Provide the [x, y] coordinate of the cell's center where the given text is located.  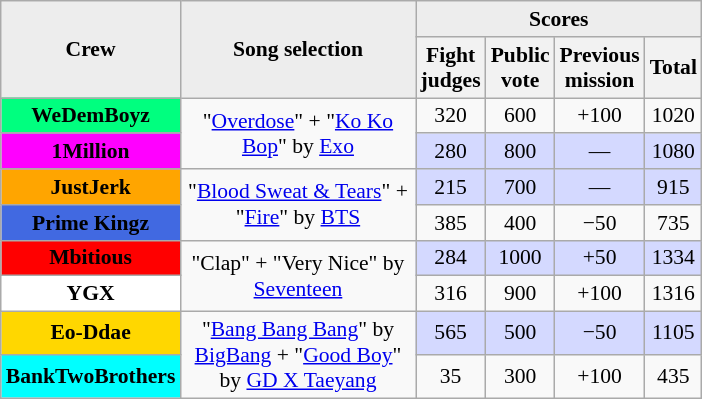
"Blood Sweat & Tears" + "Fire" by BTS [298, 204]
280 [451, 152]
1334 [674, 258]
Mbitious [91, 258]
"Clap" + "Very Nice" by Seventeen [298, 276]
300 [520, 376]
1Million [91, 152]
Song selection [298, 50]
Prime Kingz [91, 223]
400 [520, 223]
35 [451, 376]
385 [451, 223]
735 [674, 223]
1316 [674, 294]
BankTwoBrothers [91, 376]
Previousmission [600, 68]
+50 [600, 258]
Crew [91, 50]
700 [520, 187]
215 [451, 187]
Eo-Ddae [91, 334]
YGX [91, 294]
1000 [520, 258]
284 [451, 258]
1080 [674, 152]
Scores [559, 19]
900 [520, 294]
1020 [674, 116]
JustJerk [91, 187]
Publicvote [520, 68]
320 [451, 116]
565 [451, 334]
WeDemBoyz [91, 116]
600 [520, 116]
Total [674, 68]
915 [674, 187]
316 [451, 294]
"Overdose" + "Ko Ko Bop" by Exo [298, 134]
500 [520, 334]
435 [674, 376]
800 [520, 152]
1105 [674, 334]
Fightjudges [451, 68]
"Bang Bang Bang" by BigBang + "Good Boy" by GD X Taeyang [298, 356]
